Pinpoint the cell where the given text exists, returning its (X, Y) midpoint coordinate. 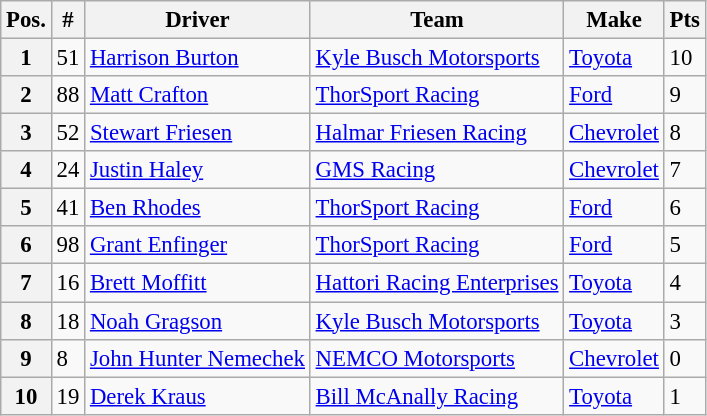
52 (68, 133)
Noah Gragson (198, 321)
GMS Racing (437, 170)
Ben Rhodes (198, 208)
19 (68, 396)
Grant Enfinger (198, 245)
John Hunter Nemechek (198, 358)
Driver (198, 20)
Brett Moffitt (198, 283)
Justin Haley (198, 170)
16 (68, 283)
Harrison Burton (198, 58)
NEMCO Motorsports (437, 358)
18 (68, 321)
0 (684, 358)
Hattori Racing Enterprises (437, 283)
Pos. (26, 20)
88 (68, 95)
Bill McAnally Racing (437, 396)
Pts (684, 20)
Make (614, 20)
Derek Kraus (198, 396)
98 (68, 245)
Team (437, 20)
Halmar Friesen Racing (437, 133)
41 (68, 208)
Matt Crafton (198, 95)
24 (68, 170)
2 (26, 95)
51 (68, 58)
# (68, 20)
Stewart Friesen (198, 133)
